Output the [X, Y] coordinate of the center of the cell containing the given text.  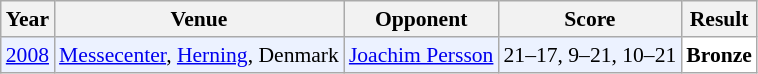
2008 [28, 55]
Messecenter, Herning, Denmark [199, 55]
21–17, 9–21, 10–21 [590, 55]
Score [590, 19]
Year [28, 19]
Venue [199, 19]
Joachim Persson [422, 55]
Bronze [719, 55]
Result [719, 19]
Opponent [422, 19]
